Find where the given text appears and provide that cell's center as (x, y) coordinate. 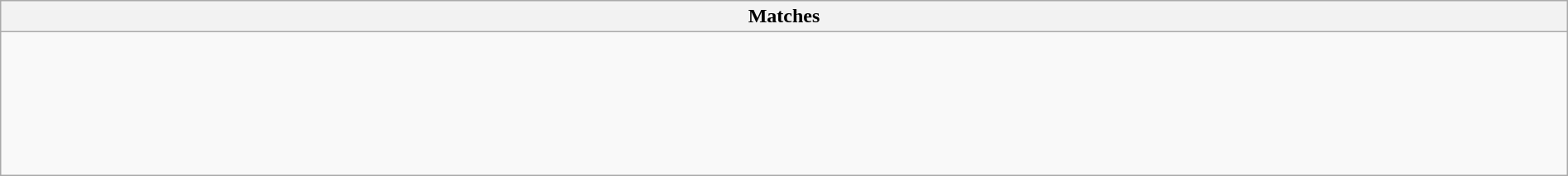
Matches (784, 17)
